Capture the cell that displays the provided text and extract its [X, Y] central coordinate. 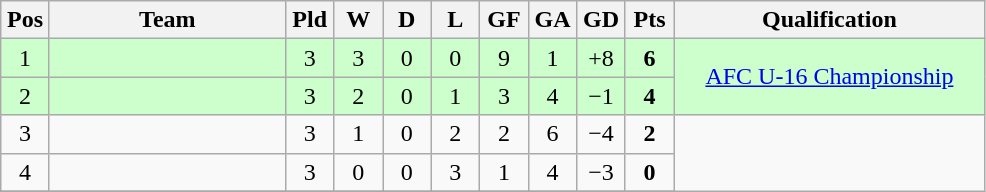
AFC U-16 Championship [830, 77]
−3 [602, 172]
−4 [602, 134]
Pos [26, 20]
9 [504, 58]
W [358, 20]
GF [504, 20]
L [456, 20]
Pld [310, 20]
Pts [650, 20]
Team [167, 20]
+8 [602, 58]
GA [552, 20]
D [406, 20]
GD [602, 20]
−1 [602, 96]
Qualification [830, 20]
